Output the [X, Y] coordinate of the center of the cell containing the given text.  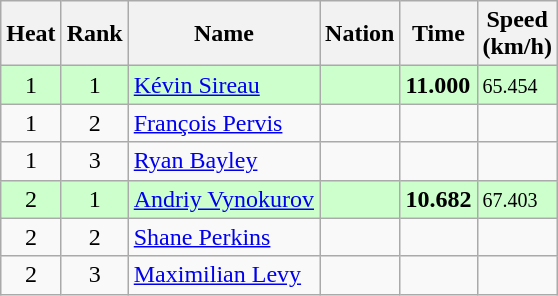
François Pervis [224, 123]
11.000 [438, 85]
65.454 [517, 85]
Andriy Vynokurov [224, 199]
Shane Perkins [224, 237]
Nation [360, 34]
Heat [31, 34]
Ryan Bayley [224, 161]
Speed(km/h) [517, 34]
Kévin Sireau [224, 85]
Maximilian Levy [224, 275]
Rank [94, 34]
10.682 [438, 199]
Name [224, 34]
Time [438, 34]
67.403 [517, 199]
